Search for the cell housing the specified text and yield its [X, Y] center coordinate. 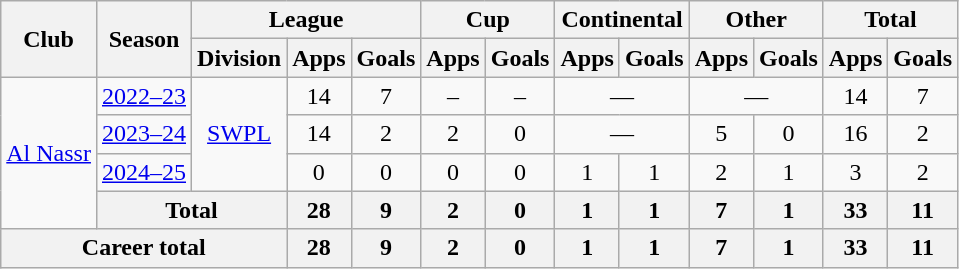
Al Nassr [49, 153]
3 [855, 172]
16 [855, 134]
Continental [622, 20]
Division [240, 58]
5 [721, 134]
Cup [488, 20]
2022–23 [144, 96]
2023–24 [144, 134]
League [306, 20]
Career total [144, 248]
Other [756, 20]
Season [144, 39]
Club [49, 39]
2024–25 [144, 172]
SWPL [240, 134]
